Output the [x, y] coordinate of the center of the cell containing the given text.  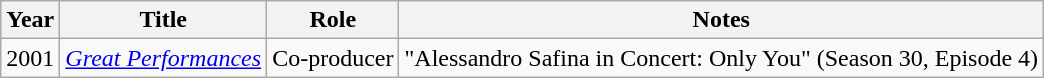
2001 [30, 58]
Great Performances [164, 58]
Co-producer [333, 58]
Notes [722, 20]
"Alessandro Safina in Concert: Only You" (Season 30, Episode 4) [722, 58]
Year [30, 20]
Role [333, 20]
Title [164, 20]
